Identify which cell holds the provided text, then report its (X, Y) central coordinate. 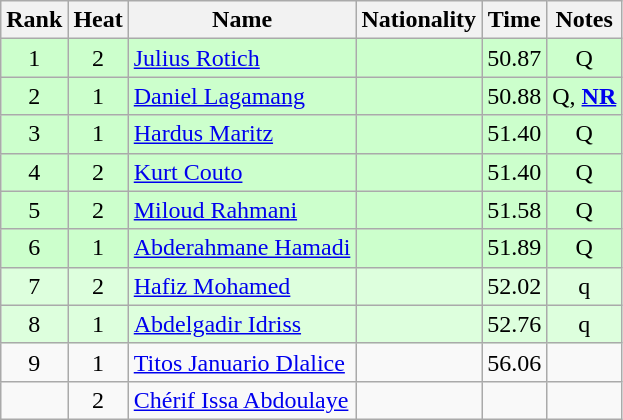
Nationality (419, 20)
6 (34, 248)
52.76 (514, 324)
9 (34, 362)
51.89 (514, 248)
52.02 (514, 286)
50.87 (514, 58)
5 (34, 210)
Heat (98, 20)
Name (242, 20)
50.88 (514, 96)
Hardus Maritz (242, 134)
Miloud Rahmani (242, 210)
Daniel Lagamang (242, 96)
Julius Rotich (242, 58)
7 (34, 286)
Kurt Couto (242, 172)
Titos Januario Dlalice (242, 362)
Abderahmane Hamadi (242, 248)
Rank (34, 20)
Abdelgadir Idriss (242, 324)
8 (34, 324)
Hafiz Mohamed (242, 286)
51.58 (514, 210)
Chérif Issa Abdoulaye (242, 400)
4 (34, 172)
Notes (584, 20)
Q, NR (584, 96)
56.06 (514, 362)
Time (514, 20)
3 (34, 134)
